From the cell containing the given text, extract its center point as [x, y] coordinate. 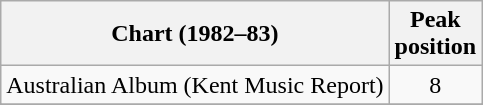
Peakposition [435, 34]
8 [435, 85]
Australian Album (Kent Music Report) [195, 85]
Chart (1982–83) [195, 34]
